Search for the cell housing the specified text and yield its (x, y) center coordinate. 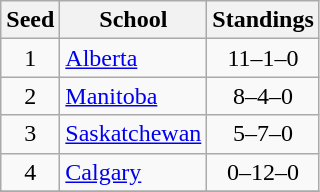
1 (30, 58)
5–7–0 (263, 134)
Alberta (134, 58)
Manitoba (134, 96)
11–1–0 (263, 58)
4 (30, 172)
Saskatchewan (134, 134)
Calgary (134, 172)
Standings (263, 20)
2 (30, 96)
3 (30, 134)
School (134, 20)
0–12–0 (263, 172)
Seed (30, 20)
8–4–0 (263, 96)
